From the cell containing the given text, extract its center point as (x, y) coordinate. 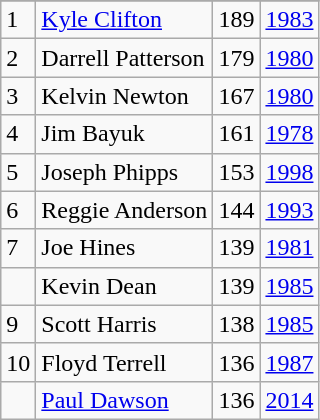
7 (18, 248)
Darrell Patterson (124, 58)
1998 (290, 172)
9 (18, 324)
4 (18, 134)
167 (236, 96)
Floyd Terrell (124, 362)
Kevin Dean (124, 286)
3 (18, 96)
1981 (290, 248)
153 (236, 172)
Paul Dawson (124, 400)
Reggie Anderson (124, 210)
144 (236, 210)
Joseph Phipps (124, 172)
2014 (290, 400)
Kyle Clifton (124, 20)
138 (236, 324)
Kelvin Newton (124, 96)
Jim Bayuk (124, 134)
179 (236, 58)
10 (18, 362)
1 (18, 20)
5 (18, 172)
1993 (290, 210)
6 (18, 210)
Joe Hines (124, 248)
189 (236, 20)
1983 (290, 20)
161 (236, 134)
1978 (290, 134)
2 (18, 58)
1987 (290, 362)
Scott Harris (124, 324)
